Determine the (X, Y) coordinate at the center of the cell enclosing the given text.  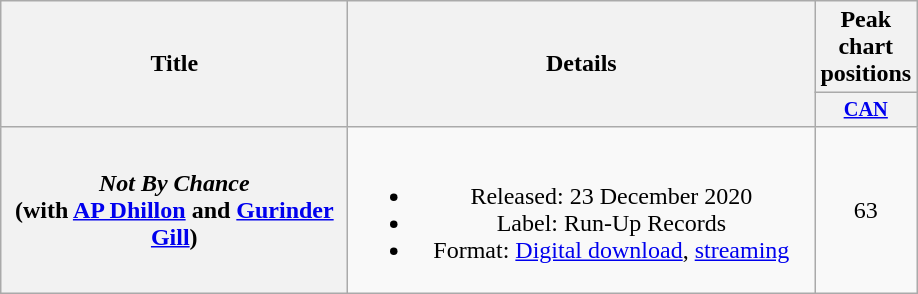
CAN (866, 110)
63 (866, 210)
Released: 23 December 2020Label: Run-Up RecordsFormat: Digital download, streaming (582, 210)
Title (174, 64)
Not By Chance(with AP Dhillon and Gurinder Gill) (174, 210)
Peak chart positions (866, 47)
Details (582, 64)
